Return (x, y) of the center of cell containing provided text 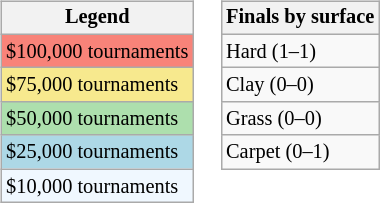
Grass (0–0) (300, 119)
$75,000 tournaments (97, 85)
Legend (97, 18)
Hard (1–1) (300, 51)
$10,000 tournaments (97, 186)
$50,000 tournaments (97, 119)
$25,000 tournaments (97, 152)
Finals by surface (300, 18)
$100,000 tournaments (97, 51)
Carpet (0–1) (300, 152)
Clay (0–0) (300, 85)
